Determine the [x, y] coordinate at the center of the cell enclosing the given text.  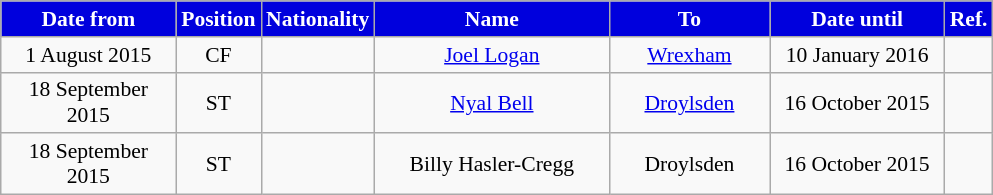
1 August 2015 [88, 55]
Wrexham [689, 55]
Name [492, 19]
Date from [88, 19]
Nyal Bell [492, 102]
Ref. [969, 19]
Position [218, 19]
Date until [858, 19]
10 January 2016 [858, 55]
To [689, 19]
Joel Logan [492, 55]
Billy Hasler-Cregg [492, 164]
CF [218, 55]
Nationality [318, 19]
